Find where the given text appears and provide that cell's center as [X, Y] coordinate. 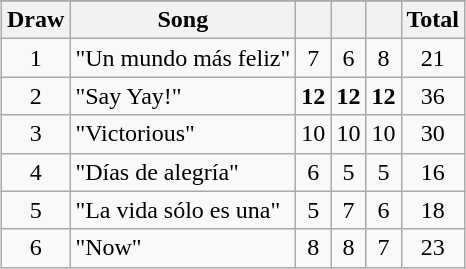
"La vida sólo es una" [183, 210]
30 [433, 134]
4 [35, 172]
"Now" [183, 248]
"Un mundo más feliz" [183, 58]
"Say Yay!" [183, 96]
Draw [35, 20]
18 [433, 210]
3 [35, 134]
2 [35, 96]
Total [433, 20]
21 [433, 58]
"Días de alegría" [183, 172]
1 [35, 58]
Song [183, 20]
16 [433, 172]
36 [433, 96]
"Victorious" [183, 134]
23 [433, 248]
